Find where the given text appears and provide that cell's center as [X, Y] coordinate. 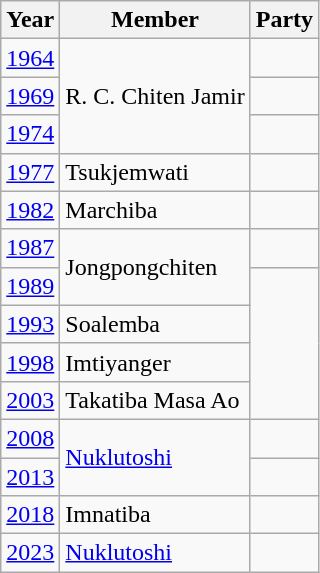
2003 [30, 400]
1964 [30, 58]
1987 [30, 248]
2023 [30, 553]
Marchiba [155, 210]
1974 [30, 134]
Imtiyanger [155, 362]
1993 [30, 324]
Party [284, 20]
Jongpongchiten [155, 267]
2018 [30, 515]
Year [30, 20]
Soalemba [155, 324]
Member [155, 20]
1989 [30, 286]
1998 [30, 362]
Imnatiba [155, 515]
1982 [30, 210]
Takatiba Masa Ao [155, 400]
2013 [30, 477]
2008 [30, 438]
R. C. Chiten Jamir [155, 96]
1977 [30, 172]
1969 [30, 96]
Tsukjemwati [155, 172]
